For the text-containing cell, return its midpoint in (x, y) coordinate format. 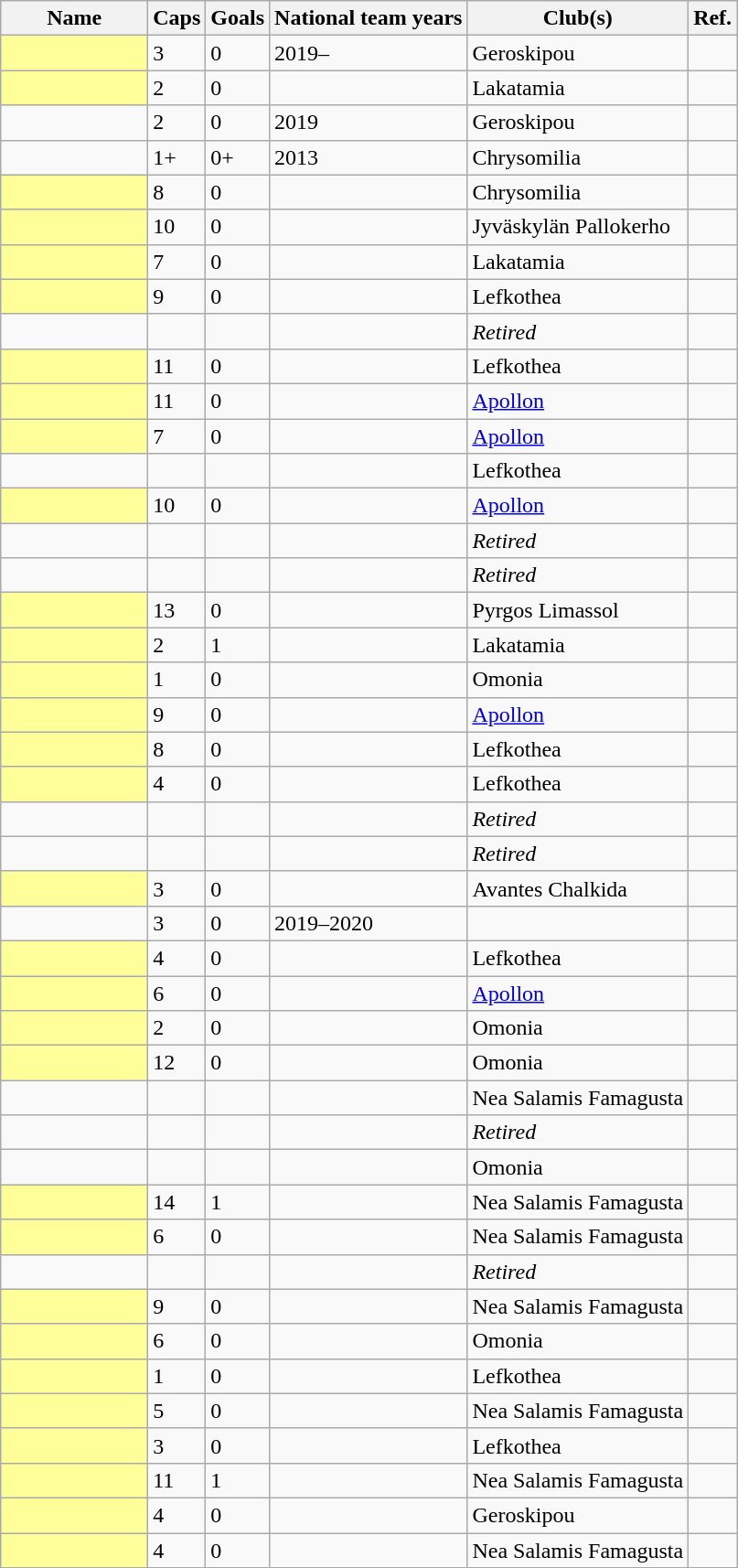
Caps (177, 18)
0+ (238, 157)
1+ (177, 157)
Avantes Chalkida (578, 888)
Goals (238, 18)
Jyväskylän Pallokerho (578, 227)
Ref. (713, 18)
13 (177, 610)
14 (177, 1202)
Club(s) (578, 18)
2019– (369, 53)
2019–2020 (369, 923)
12 (177, 1063)
2013 (369, 157)
5 (177, 1411)
Pyrgos Limassol (578, 610)
2019 (369, 123)
Name (75, 18)
National team years (369, 18)
